Detect which cell encompasses the target text, then output its [X, Y] center coordinate. 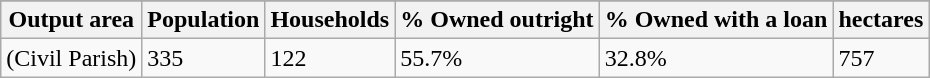
% Owned outright [497, 20]
(Civil Parish) [72, 58]
Population [204, 20]
757 [881, 58]
122 [330, 58]
32.8% [716, 58]
Output area [72, 20]
% Owned with a loan [716, 20]
hectares [881, 20]
335 [204, 58]
55.7% [497, 58]
Households [330, 20]
